Capture the cell that displays the provided text and extract its [X, Y] central coordinate. 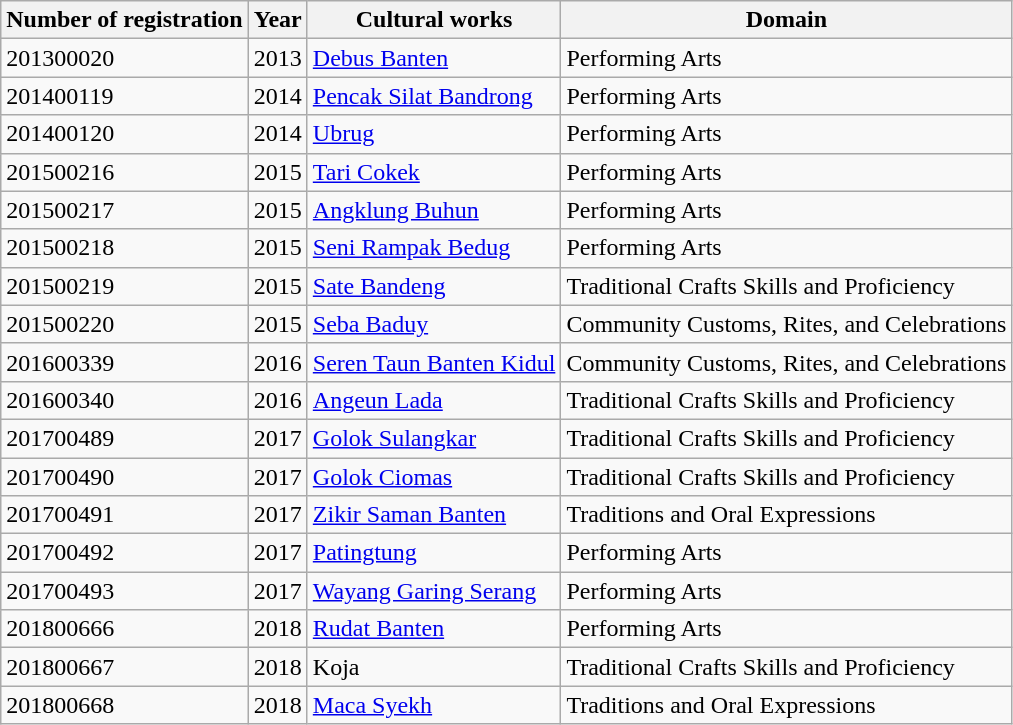
201700491 [124, 515]
Golok Ciomas [434, 477]
201600340 [124, 400]
Zikir Saman Banten [434, 515]
201500219 [124, 286]
Koja [434, 667]
Number of registration [124, 20]
Ubrug [434, 134]
Golok Sulangkar [434, 438]
Maca Syekh [434, 705]
Wayang Garing Serang [434, 591]
2013 [278, 58]
201700489 [124, 438]
Patingtung [434, 553]
Rudat Banten [434, 629]
Seni Rampak Bedug [434, 248]
201800668 [124, 705]
201400119 [124, 96]
201800667 [124, 667]
201500220 [124, 324]
Debus Banten [434, 58]
201600339 [124, 362]
Angeun Lada [434, 400]
201700492 [124, 553]
Tari Cokek [434, 172]
Pencak Silat Bandrong [434, 96]
Domain [786, 20]
Seba Baduy [434, 324]
201300020 [124, 58]
Year [278, 20]
Sate Bandeng [434, 286]
201800666 [124, 629]
Angklung Buhun [434, 210]
Seren Taun Banten Kidul [434, 362]
201700493 [124, 591]
201700490 [124, 477]
201500217 [124, 210]
201500218 [124, 248]
201400120 [124, 134]
201500216 [124, 172]
Cultural works [434, 20]
